Detect which cell encompasses the target text, then output its (x, y) center coordinate. 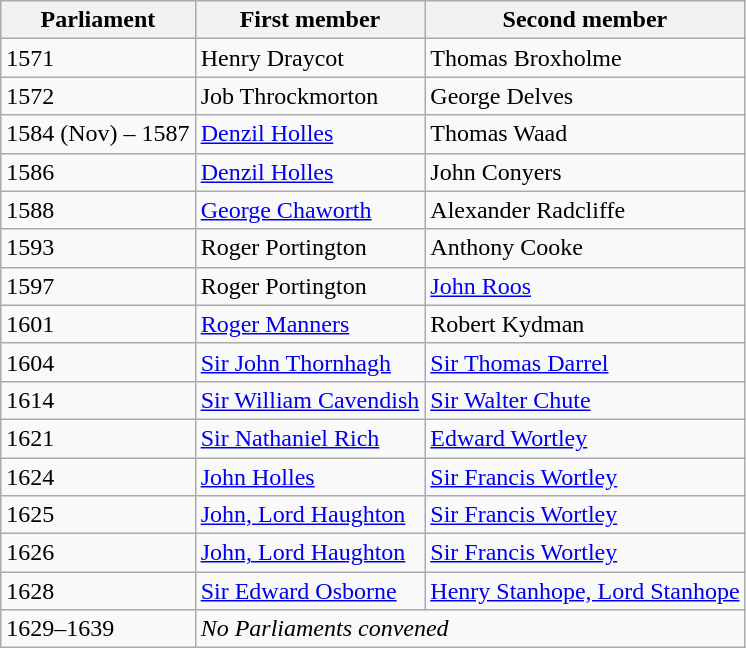
1628 (98, 591)
1572 (98, 96)
Job Throckmorton (310, 96)
1604 (98, 362)
John Roos (585, 286)
1624 (98, 477)
1614 (98, 400)
No Parliaments convened (470, 629)
Second member (585, 20)
Sir John Thornhagh (310, 362)
1626 (98, 553)
1629–1639 (98, 629)
1588 (98, 210)
First member (310, 20)
Roger Manners (310, 324)
George Chaworth (310, 210)
Henry Stanhope, Lord Stanhope (585, 591)
John Holles (310, 477)
Thomas Broxholme (585, 58)
Sir Nathaniel Rich (310, 438)
Sir Edward Osborne (310, 591)
Edward Wortley (585, 438)
1625 (98, 515)
1601 (98, 324)
Anthony Cooke (585, 248)
Sir Walter Chute (585, 400)
1586 (98, 172)
Sir Thomas Darrel (585, 362)
Sir William Cavendish (310, 400)
Parliament (98, 20)
John Conyers (585, 172)
Robert Kydman (585, 324)
1571 (98, 58)
1621 (98, 438)
1593 (98, 248)
Thomas Waad (585, 134)
Henry Draycot (310, 58)
Alexander Radcliffe (585, 210)
George Delves (585, 96)
1597 (98, 286)
1584 (Nov) – 1587 (98, 134)
